Identify which cell holds the provided text, then report its [X, Y] central coordinate. 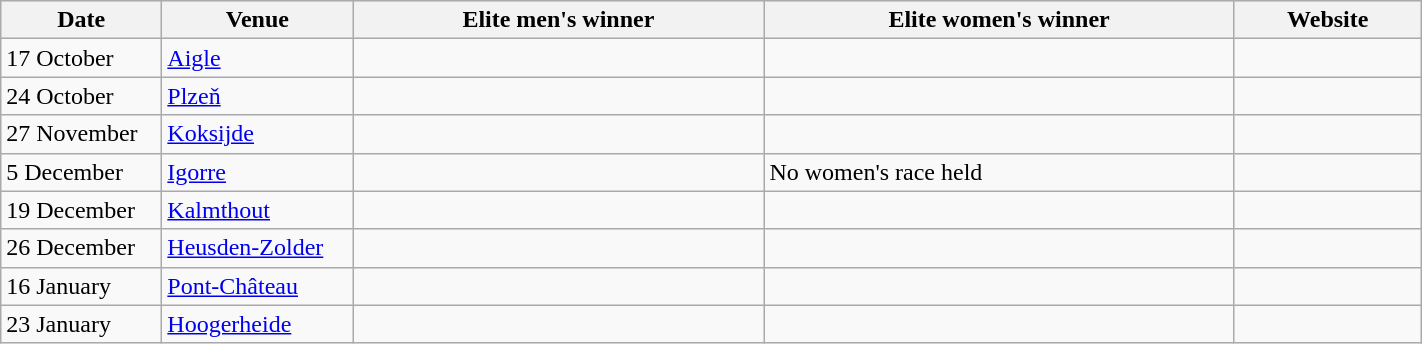
16 January [82, 286]
Heusden-Zolder [258, 248]
19 December [82, 210]
23 January [82, 324]
Venue [258, 20]
Koksijde [258, 134]
27 November [82, 134]
5 December [82, 172]
No women's race held [999, 172]
Elite women's winner [999, 20]
26 December [82, 248]
Elite men's winner [558, 20]
Date [82, 20]
Aigle [258, 58]
Kalmthout [258, 210]
Plzeň [258, 96]
Pont-Château [258, 286]
Hoogerheide [258, 324]
24 October [82, 96]
Website [1328, 20]
Igorre [258, 172]
17 October [82, 58]
